Determine the [X, Y] coordinate at the center of the cell enclosing the given text.  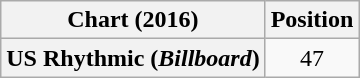
Position [312, 20]
47 [312, 58]
US Rhythmic (Billboard) [133, 58]
Chart (2016) [133, 20]
